Capture the cell that displays the provided text and extract its [X, Y] central coordinate. 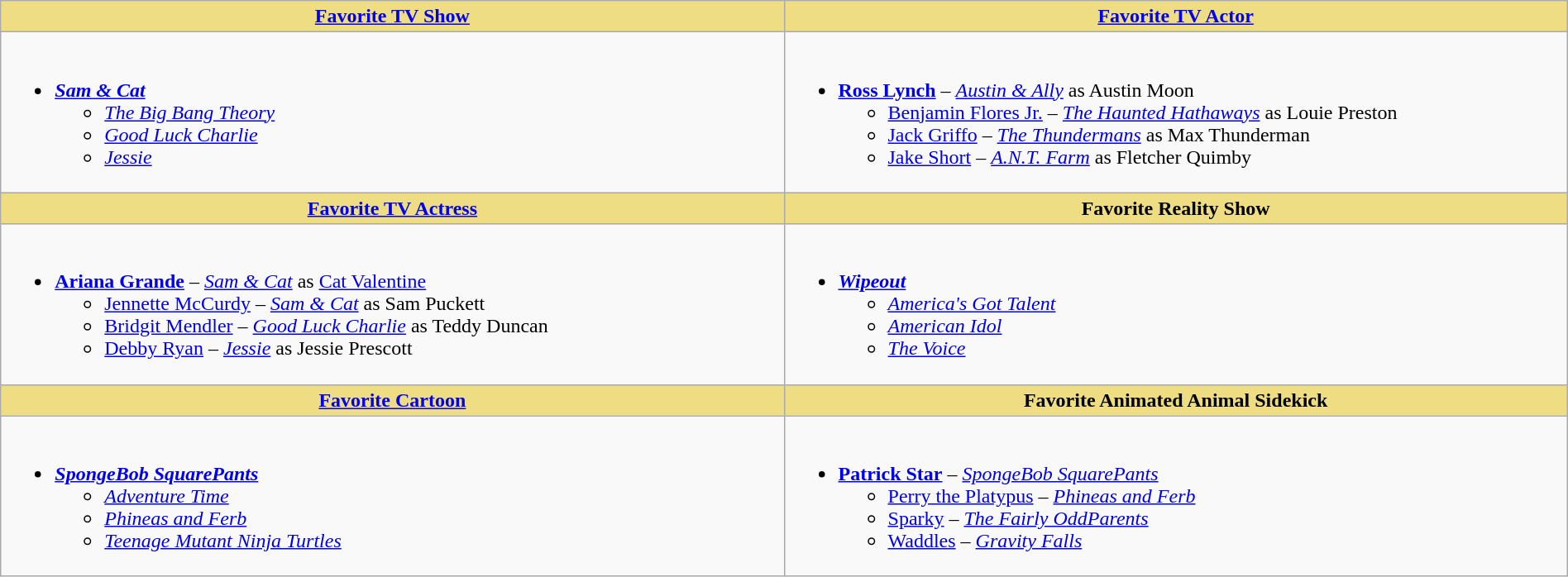
Favorite Reality Show [1176, 208]
Favorite TV Actor [1176, 17]
SpongeBob SquarePantsAdventure TimePhineas and FerbTeenage Mutant Ninja Turtles [392, 496]
Favorite TV Show [392, 17]
WipeoutAmerica's Got TalentAmerican IdolThe Voice [1176, 304]
Sam & CatThe Big Bang TheoryGood Luck CharlieJessie [392, 112]
Favorite Animated Animal Sidekick [1176, 400]
Patrick Star – SpongeBob SquarePantsPerry the Platypus – Phineas and FerbSparky – The Fairly OddParentsWaddles – Gravity Falls [1176, 496]
Favorite Cartoon [392, 400]
Favorite TV Actress [392, 208]
